Output the (X, Y) coordinate of the center of the cell containing the given text.  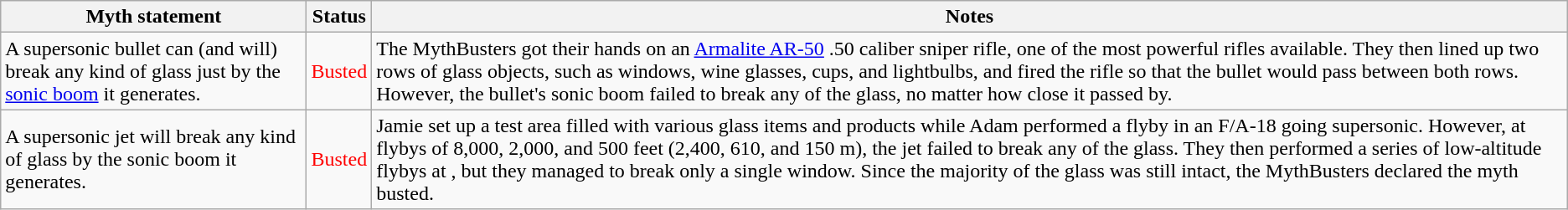
Status (339, 17)
Myth statement (154, 17)
A supersonic bullet can (and will) break any kind of glass just by the sonic boom it generates. (154, 71)
A supersonic jet will break any kind of glass by the sonic boom it generates. (154, 159)
Notes (970, 17)
